Detect which cell encompasses the target text, then output its [X, Y] center coordinate. 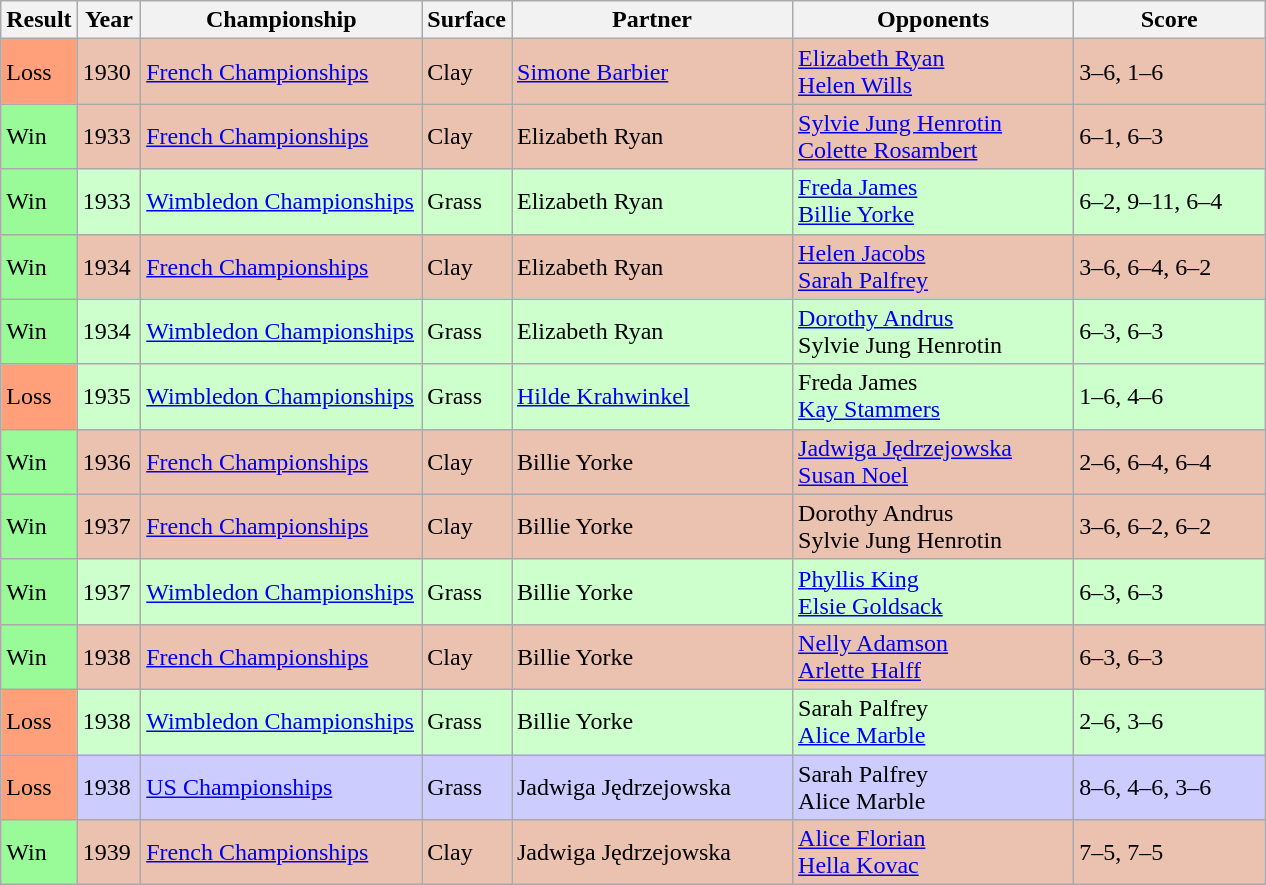
Score [1170, 20]
Result [39, 20]
2–6, 6–4, 6–4 [1170, 462]
Surface [467, 20]
Championship [282, 20]
6–2, 9–11, 6–4 [1170, 202]
Freda James Kay Stammers [934, 396]
Phyllis King Elsie Goldsack [934, 592]
Nelly Adamson Arlette Halff [934, 656]
1–6, 4–6 [1170, 396]
1930 [109, 72]
2–6, 3–6 [1170, 722]
3–6, 6–2, 6–2 [1170, 526]
6–1, 6–3 [1170, 136]
Simone Barbier [652, 72]
Hilde Krahwinkel [652, 396]
US Championships [282, 786]
Sylvie Jung Henrotin Colette Rosambert [934, 136]
3–6, 1–6 [1170, 72]
7–5, 7–5 [1170, 852]
3–6, 6–4, 6–2 [1170, 266]
Opponents [934, 20]
1939 [109, 852]
Freda James Billie Yorke [934, 202]
1935 [109, 396]
Year [109, 20]
8–6, 4–6, 3–6 [1170, 786]
Jadwiga Jędrzejowska Susan Noel [934, 462]
Partner [652, 20]
Helen Jacobs Sarah Palfrey [934, 266]
Alice Florian Hella Kovac [934, 852]
Elizabeth Ryan Helen Wills [934, 72]
1936 [109, 462]
